Extract the (X, Y) coordinate from the center of the cell holding the provided text.  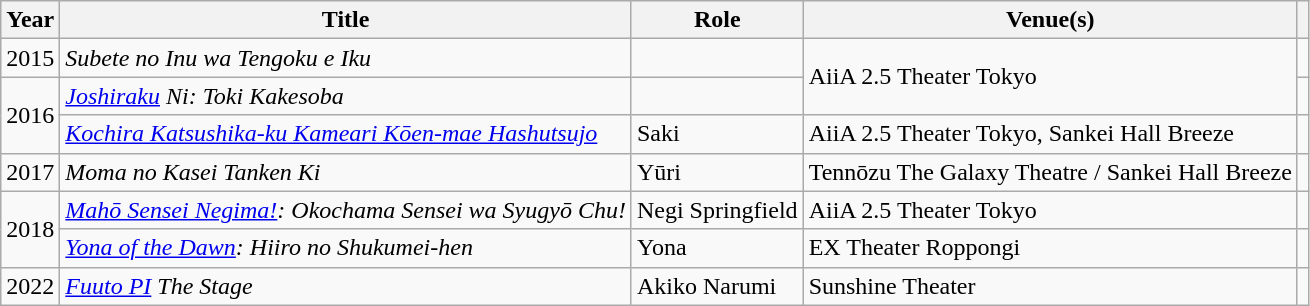
EX Theater Roppongi (1050, 248)
2015 (30, 58)
AiiA 2.5 Theater Tokyo, Sankei Hall Breeze (1050, 134)
Subete no Inu wa Tengoku e Iku (346, 58)
Negi Springfield (717, 210)
Yona (717, 248)
Yona of the Dawn: Hiiro no Shukumei-hen (346, 248)
Mahō Sensei Negima!: Okochama Sensei wa Syugyō Chu! (346, 210)
Tennōzu The Galaxy Theatre / Sankei Hall Breeze (1050, 172)
2022 (30, 286)
Year (30, 20)
2018 (30, 229)
Sunshine Theater (1050, 286)
2016 (30, 115)
Moma no Kasei Tanken Ki (346, 172)
Role (717, 20)
Fuuto PI The Stage (346, 286)
Title (346, 20)
Yūri (717, 172)
Kochira Katsushika-ku Kameari Kōen-mae Hashutsujo (346, 134)
Venue(s) (1050, 20)
2017 (30, 172)
Akiko Narumi (717, 286)
Joshiraku Ni: Toki Kakesoba (346, 96)
Saki (717, 134)
